For the text-containing cell, return its midpoint in (x, y) coordinate format. 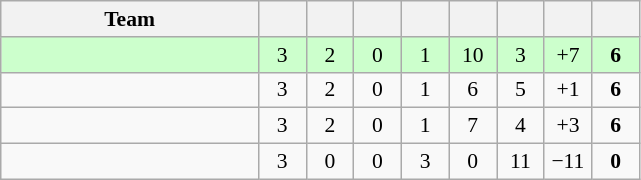
Team (130, 19)
+7 (568, 55)
5 (520, 90)
−11 (568, 162)
+3 (568, 126)
+1 (568, 90)
11 (520, 162)
7 (473, 126)
4 (520, 126)
10 (473, 55)
